Pinpoint the cell where the given text exists, returning its [X, Y] midpoint coordinate. 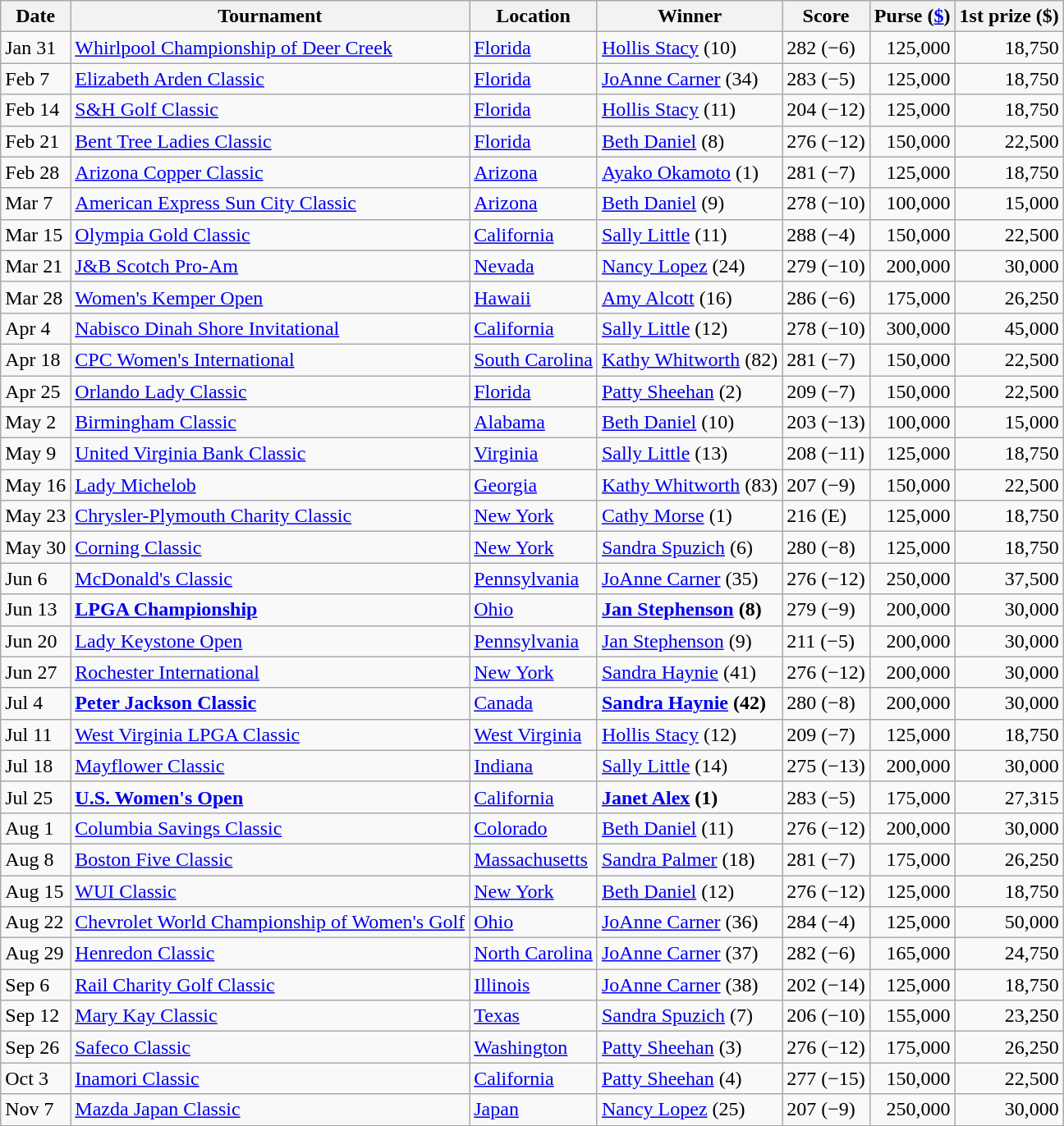
Location [534, 16]
165,000 [912, 954]
Virginia [534, 454]
Sandra Haynie (41) [690, 672]
Janet Alex (1) [690, 797]
Jun 13 [36, 610]
Jul 11 [36, 735]
United Virginia Bank Classic [270, 454]
Sally Little (13) [690, 454]
U.S. Women's Open [270, 797]
Jun 27 [36, 672]
JoAnne Carner (37) [690, 954]
Chevrolet World Championship of Women's Golf [270, 922]
155,000 [912, 1016]
Corning Classic [270, 547]
Indiana [534, 766]
202 (−14) [826, 985]
Hollis Stacy (12) [690, 735]
Jun 20 [36, 641]
279 (−9) [826, 610]
Nabisco Dinah Shore Invitational [270, 328]
Birmingham Classic [270, 423]
216 (E) [826, 516]
Arizona Copper Classic [270, 172]
Mayflower Classic [270, 766]
McDonald's Classic [270, 579]
Sep 12 [36, 1016]
Sandra Spuzich (6) [690, 547]
Aug 22 [36, 922]
Beth Daniel (9) [690, 204]
1st prize ($) [1009, 16]
Canada [534, 703]
South Carolina [534, 359]
Safeco Classic [270, 1047]
Amy Alcott (16) [690, 297]
Nancy Lopez (25) [690, 1110]
American Express Sun City Classic [270, 204]
JoAnne Carner (35) [690, 579]
Boston Five Classic [270, 859]
Feb 28 [36, 172]
Elizabeth Arden Classic [270, 79]
Kathy Whitworth (83) [690, 485]
Peter Jackson Classic [270, 703]
Bent Tree Ladies Classic [270, 141]
Orlando Lady Classic [270, 391]
Sally Little (14) [690, 766]
286 (−6) [826, 297]
37,500 [1009, 579]
Massachusetts [534, 859]
206 (−10) [826, 1016]
Patty Sheehan (3) [690, 1047]
West Virginia [534, 735]
Illinois [534, 985]
Sally Little (11) [690, 235]
Sally Little (12) [690, 328]
Ayako Okamoto (1) [690, 172]
Apr 4 [36, 328]
Mary Kay Classic [270, 1016]
May 9 [36, 454]
May 16 [36, 485]
Colorado [534, 828]
Cathy Morse (1) [690, 516]
Beth Daniel (12) [690, 890]
Sep 6 [36, 985]
Feb 21 [36, 141]
Jul 18 [36, 766]
277 (−15) [826, 1078]
Date [36, 16]
Patty Sheehan (2) [690, 391]
May 23 [36, 516]
50,000 [1009, 922]
Apr 18 [36, 359]
WUI Classic [270, 890]
Score [826, 16]
Jan Stephenson (9) [690, 641]
275 (−13) [826, 766]
Rail Charity Golf Classic [270, 985]
203 (−13) [826, 423]
Tournament [270, 16]
Beth Daniel (10) [690, 423]
Sep 26 [36, 1047]
Mar 28 [36, 297]
Sandra Haynie (42) [690, 703]
Whirlpool Championship of Deer Creek [270, 48]
Kathy Whitworth (82) [690, 359]
Aug 15 [36, 890]
300,000 [912, 328]
Sandra Palmer (18) [690, 859]
Purse ($) [912, 16]
West Virginia LPGA Classic [270, 735]
Rochester International [270, 672]
JoAnne Carner (34) [690, 79]
24,750 [1009, 954]
Aug 8 [36, 859]
Jan 31 [36, 48]
JoAnne Carner (38) [690, 985]
Beth Daniel (8) [690, 141]
Oct 3 [36, 1078]
Feb 14 [36, 110]
204 (−12) [826, 110]
Hollis Stacy (10) [690, 48]
Columbia Savings Classic [270, 828]
Texas [534, 1016]
27,315 [1009, 797]
Olympia Gold Classic [270, 235]
Jun 6 [36, 579]
208 (−11) [826, 454]
Chrysler-Plymouth Charity Classic [270, 516]
JoAnne Carner (36) [690, 922]
Nov 7 [36, 1110]
Patty Sheehan (4) [690, 1078]
Hollis Stacy (11) [690, 110]
Sandra Spuzich (7) [690, 1016]
Nevada [534, 266]
S&H Golf Classic [270, 110]
Beth Daniel (11) [690, 828]
23,250 [1009, 1016]
211 (−5) [826, 641]
Apr 25 [36, 391]
May 2 [36, 423]
Henredon Classic [270, 954]
North Carolina [534, 954]
Lady Keystone Open [270, 641]
Mar 7 [36, 204]
45,000 [1009, 328]
CPC Women's International [270, 359]
Jul 4 [36, 703]
Winner [690, 16]
Inamori Classic [270, 1078]
Mar 15 [36, 235]
Feb 7 [36, 79]
Nancy Lopez (24) [690, 266]
Jul 25 [36, 797]
Japan [534, 1110]
Lady Michelob [270, 485]
LPGA Championship [270, 610]
Alabama [534, 423]
Washington [534, 1047]
Mar 21 [36, 266]
Women's Kemper Open [270, 297]
Georgia [534, 485]
Hawaii [534, 297]
279 (−10) [826, 266]
Jan Stephenson (8) [690, 610]
Aug 1 [36, 828]
284 (−4) [826, 922]
Mazda Japan Classic [270, 1110]
J&B Scotch Pro-Am [270, 266]
288 (−4) [826, 235]
May 30 [36, 547]
Aug 29 [36, 954]
